Provide the [x, y] coordinate of the cell's center where the given text is located.  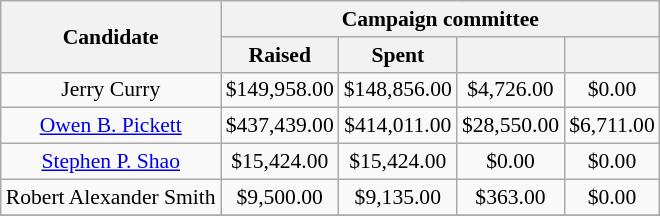
Owen B. Pickett [111, 126]
Stephen P. Shao [111, 162]
$6,711.00 [612, 126]
$149,958.00 [280, 90]
Jerry Curry [111, 90]
$148,856.00 [398, 90]
Raised [280, 55]
Candidate [111, 36]
$363.00 [510, 197]
$4,726.00 [510, 90]
$9,135.00 [398, 197]
Robert Alexander Smith [111, 197]
Campaign committee [440, 19]
$28,550.00 [510, 126]
$414,011.00 [398, 126]
$9,500.00 [280, 197]
$437,439.00 [280, 126]
Spent [398, 55]
